Determine the [x, y] coordinate at the center of the cell enclosing the given text.  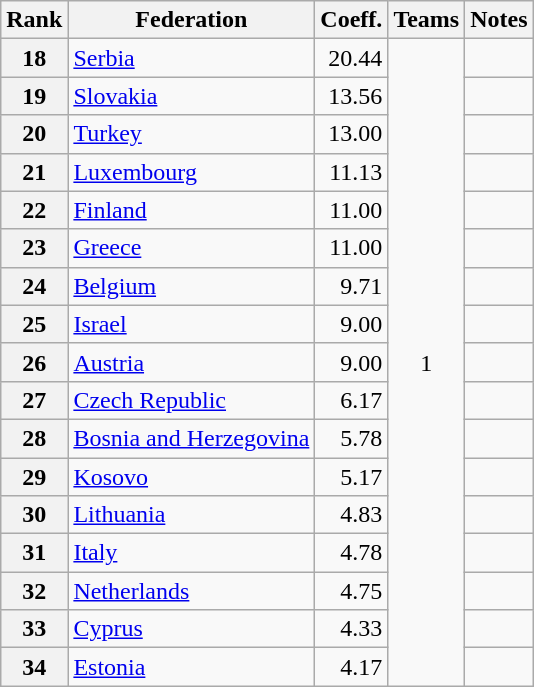
Rank [34, 20]
Netherlands [192, 591]
Belgium [192, 286]
Cyprus [192, 629]
25 [34, 324]
13.00 [352, 134]
26 [34, 362]
22 [34, 210]
33 [34, 629]
32 [34, 591]
4.75 [352, 591]
20.44 [352, 58]
9.71 [352, 286]
23 [34, 248]
Notes [499, 20]
6.17 [352, 400]
Italy [192, 553]
Lithuania [192, 515]
1 [426, 362]
Austria [192, 362]
27 [34, 400]
11.13 [352, 172]
Greece [192, 248]
21 [34, 172]
Bosnia and Herzegovina [192, 438]
5.17 [352, 477]
Coeff. [352, 20]
Czech Republic [192, 400]
Turkey [192, 134]
29 [34, 477]
Serbia [192, 58]
Israel [192, 324]
4.33 [352, 629]
4.83 [352, 515]
4.17 [352, 667]
24 [34, 286]
Finland [192, 210]
Teams [426, 20]
Estonia [192, 667]
Luxembourg [192, 172]
Federation [192, 20]
Slovakia [192, 96]
Kosovo [192, 477]
31 [34, 553]
19 [34, 96]
20 [34, 134]
30 [34, 515]
13.56 [352, 96]
4.78 [352, 553]
18 [34, 58]
34 [34, 667]
28 [34, 438]
5.78 [352, 438]
